Extract the (X, Y) coordinate from the center of the cell holding the provided text.  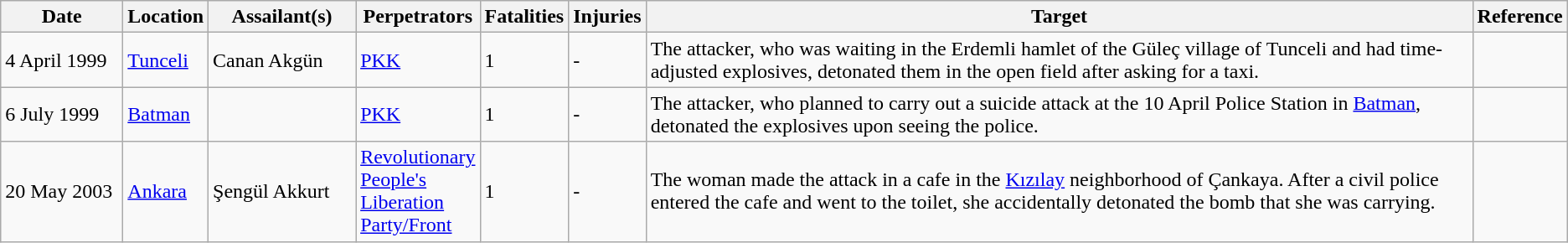
Reference (1519, 17)
20 May 2003 (62, 191)
Fatalities (524, 17)
Revolutionary People's Liberation Party/Front (418, 191)
Date (62, 17)
Şengül Akkurt (282, 191)
6 July 1999 (62, 114)
Tunceli (166, 60)
Location (166, 17)
Ankara (166, 191)
Perpetrators (418, 17)
4 April 1999 (62, 60)
Injuries (607, 17)
Canan Akgün (282, 60)
Target (1059, 17)
Assailant(s) (282, 17)
Batman (166, 114)
The attacker, who planned to carry out a suicide attack at the 10 April Police Station in Batman, detonated the explosives upon seeing the police. (1059, 114)
